Return (x, y) of the center of cell containing provided text 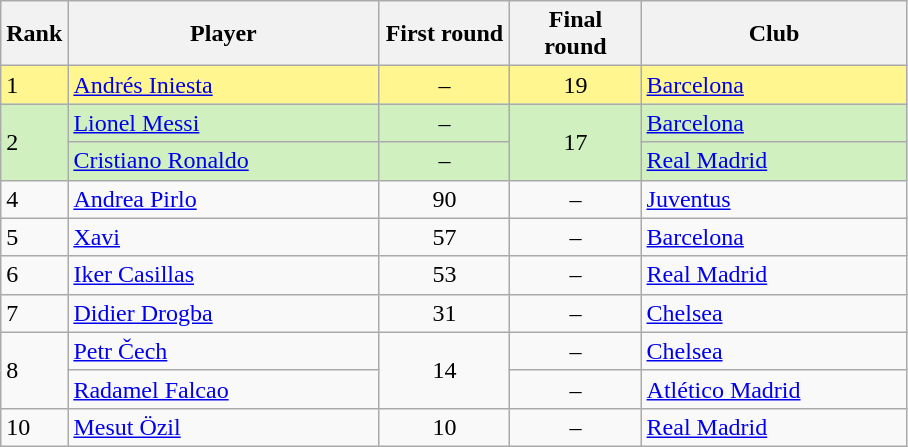
Andrea Pirlo (224, 199)
8 (34, 370)
7 (34, 313)
57 (444, 237)
53 (444, 275)
Didier Drogba (224, 313)
Cristiano Ronaldo (224, 161)
Lionel Messi (224, 123)
4 (34, 199)
Rank (34, 34)
6 (34, 275)
First round (444, 34)
Atlético Madrid (774, 389)
Mesut Özil (224, 427)
2 (34, 142)
1 (34, 85)
90 (444, 199)
Radamel Falcao (224, 389)
Final round (576, 34)
Club (774, 34)
17 (576, 142)
5 (34, 237)
Andrés Iniesta (224, 85)
Player (224, 34)
Xavi (224, 237)
14 (444, 370)
Petr Čech (224, 351)
Iker Casillas (224, 275)
Juventus (774, 199)
31 (444, 313)
19 (576, 85)
